Detect which cell encompasses the target text, then output its [X, Y] center coordinate. 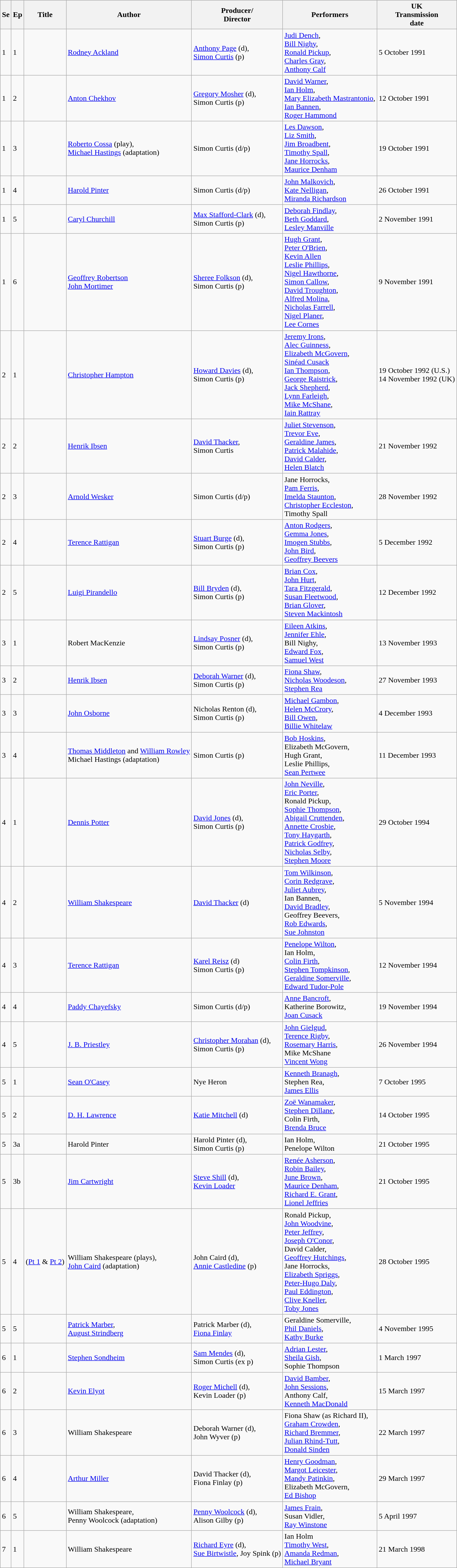
John Gielgud,Terence Rigby,Rosemary Harris,Mike McShaneVincent Wong [330, 1044]
Henry Goodman,Margot Leicester,Mandy Patinkin,Elizabeth McGovern,Ed Bishop [330, 1479]
11 December 1993 [417, 755]
28 October 1995 [417, 1261]
David Thacker (d) [237, 902]
14 October 1995 [417, 1115]
Katie Mitchell (d) [237, 1115]
27 November 1993 [417, 680]
Fiona Shaw,Nicholas Woodeson,Stephen Rea [330, 680]
Bill Bryden (d),Simon Curtis (p) [237, 592]
Tom Wilkinson,Corin Redgrave,Juliet Aubrey,Ian Bannen,David Bradley,Geoffrey Beevers,Rob Edwards,Sue Johnston [330, 902]
Max Stafford-Clark (d),Simon Curtis (p) [237, 219]
John Neville,Eric Porter,Ronald Pickup,Sophie Thompson,Abigail Cruttenden,Annette Crosbie,Tony Haygarth,Patrick Godfrey,Nicholas Selby,Stephen Moore [330, 823]
7 [6, 1549]
Fiona Shaw (as Richard II),Graham Crowden,Richard Bremmer,Julian Rhind-Tutt,Donald Sinden [330, 1433]
4 November 1995 [417, 1329]
David Jones (d),Simon Curtis (p) [237, 823]
7 October 1995 [417, 1082]
15 March 1997 [417, 1391]
21 November 1992 [417, 446]
Arthur Miller [129, 1479]
Steve Shill (d),Kevin Loader [237, 1181]
Les Dawson,Liz Smith,Jim Broadbent,Timothy Spall,Jane Horrocks,Maurice Denham [330, 149]
Gregory Mosher (d),Simon Curtis (p) [237, 98]
Jim Cartwright [129, 1181]
Ian Holm,Penelope Wilton [330, 1144]
Sean O'Casey [129, 1082]
21 March 1998 [417, 1549]
Luigi Pirandello [129, 592]
Michael Gambon,Helen McCrory,Bill Owen,Billie Whitelaw [330, 714]
Rodney Ackland [129, 52]
12 October 1991 [417, 98]
3b [18, 1181]
John Caird (d),Annie Castledine (p) [237, 1261]
5 December 1992 [417, 542]
John Malkovich,Kate Nelligan,Miranda Richardson [330, 190]
Anton Rodgers,Gemma Jones,Imogen Stubbs,John Bird,Geoffrey Beevers [330, 542]
J. B. Priestley [129, 1044]
12 November 1994 [417, 965]
Se [6, 15]
13 November 1993 [417, 643]
Performers [330, 15]
28 November 1992 [417, 496]
Roger Michell (d),Kevin Loader (p) [237, 1391]
Deborah Warner (d),Simon Curtis (p) [237, 680]
Deborah Findlay,Beth Goddard,Lesley Manville [330, 219]
Brian Cox,John Hurt,Tara Fitzgerald,Susan Fleetwood,Brian Glover,Steven Mackintosh [330, 592]
Thomas Middleton and William RowleyMichael Hastings (adaptation) [129, 755]
David Warner,Ian Holm,Mary Elizabeth Mastrantonio,Ian Bannen,Roger Hammond [330, 98]
Dennis Potter [129, 823]
Ep [18, 15]
1 March 1997 [417, 1357]
D. H. Lawrence [129, 1115]
Deborah Warner (d),John Wyver (p) [237, 1433]
Nicholas Renton (d),Simon Curtis (p) [237, 714]
Judi Dench,Bill Nighy,Ronald Pickup,Charles Gray,Anthony Calf [330, 52]
Caryl Churchill [129, 219]
Patrick Marber,August Strindberg [129, 1329]
2 November 1991 [417, 219]
Arnold Wesker [129, 496]
Eileen Atkins,Jennifer Ehle,Bill Nighy,Edward Fox,Samuel West [330, 643]
Paddy Chayefsky [129, 1007]
26 October 1991 [417, 190]
29 October 1994 [417, 823]
5 April 1997 [417, 1516]
Nye Heron [237, 1082]
Renée Asherson,Robin Bailey,June Brown,Maurice Denham,Richard E. Grant,Lionel Jeffries [330, 1181]
Sam Mendes (d),Simon Curtis (ex p) [237, 1357]
Robert MacKenzie [129, 643]
Adrian Lester,Sheila Gish,Sophie Thompson [330, 1357]
David Bamber,John Sessions,Anthony Calf,Kenneth MacDonald [330, 1391]
Kenneth Branagh,Stephen Rea,James Ellis [330, 1082]
Kevin Elyot [129, 1391]
Zoë Wanamaker,Stephen Dillane,Colin Firth,Brenda Bruce [330, 1115]
Bob Hoskins,Elizabeth McGovern,Hugh Grant,Leslie Phillips,Sean Pertwee [330, 755]
Sheree Folkson (d),Simon Curtis (p) [237, 282]
Anne Bancroft,Katherine Borowitz,Joan Cusack [330, 1007]
James Frain,Susan Vidler,Ray Winstone [330, 1516]
Title [45, 15]
Christopher Morahan (d),Simon Curtis (p) [237, 1044]
(Pt 1 & Pt 2) [45, 1261]
UKTransmissiondate [417, 15]
Juliet Stevenson,Trevor Eve,Geraldine James,Patrick Malahide,David Calder,Helen Blatch [330, 446]
William Shakespeare,Penny Woolcock (adaptation) [129, 1516]
22 March 1997 [417, 1433]
David Thacker (d),Fiona Finlay (p) [237, 1479]
Penny Woolcock (d),Alison Gilby (p) [237, 1516]
Simon Curtis (p) [237, 755]
Christopher Hampton [129, 374]
Geraldine Somerville,Phil Daniels,Kathy Burke [330, 1329]
Anthony Page (d),Simon Curtis (p) [237, 52]
Patrick Marber (d),Fiona Finlay [237, 1329]
5 October 1991 [417, 52]
12 December 1992 [417, 592]
9 November 1991 [417, 282]
Howard Davies (d),Simon Curtis (p) [237, 374]
William Shakespeare (plays),John Caird (adaptation) [129, 1261]
Lindsay Posner (d),Simon Curtis (p) [237, 643]
Geoffrey RobertsonJohn Mortimer [129, 282]
4 December 1993 [417, 714]
Anton Chekhov [129, 98]
19 October 1992 (U.S.)14 November 1992 (UK) [417, 374]
Producer/Director [237, 15]
Harold Pinter (d),Simon Curtis (p) [237, 1144]
John Osborne [129, 714]
Ian HolmTimothy West,Amanda Redman,Michael Bryant [330, 1549]
David Thacker,Simon Curtis [237, 446]
Roberto Cossa (play),Michael Hastings (adaptation) [129, 149]
26 November 1994 [417, 1044]
Penelope Wilton,Ian Holm,Colin Firth,Stephen Tompkinson,Geraldine Somerville,Edward Tudor-Pole [330, 965]
Richard Eyre (d),Sue Birtwistle, Joy Spink (p) [237, 1549]
Karel Reisz (d)Simon Curtis (p) [237, 965]
Stuart Burge (d),Simon Curtis (p) [237, 542]
3a [18, 1144]
19 October 1991 [417, 149]
Jane Horrocks,Pam Ferris,Imelda Staunton,Christopher Eccleston,Timothy Spall [330, 496]
Stephen Sondheim [129, 1357]
Author [129, 15]
29 March 1997 [417, 1479]
Jeremy Irons,Alec Guinness,Elizabeth McGovern,Sinéad CusackIan Thompson,George Raistrick,Jack Shepherd,Lynn Farleigh,Mike McShane,Iain Rattray [330, 374]
19 November 1994 [417, 1007]
5 November 1994 [417, 902]
